Pinpoint the cell where the given text exists, returning its (x, y) midpoint coordinate. 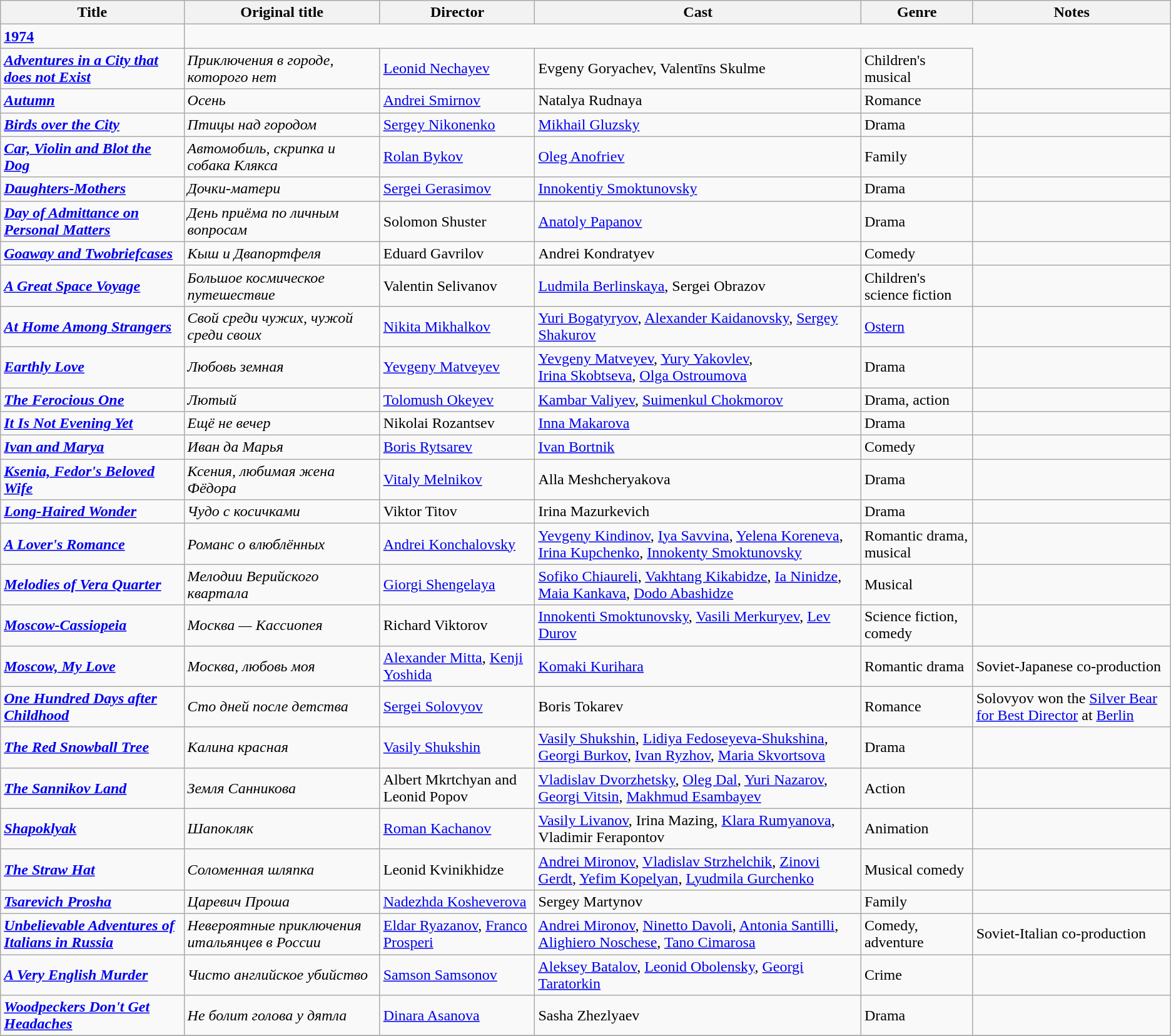
Yuri Bogatyryov, Alexander Kaidanovsky, Sergey Shakurov (698, 327)
Long-Haired Wonder (93, 512)
Иван да Марья (281, 447)
Title (93, 13)
Albert Mkrtchyan and Leonid Popov (457, 788)
A Lover's Romance (93, 544)
Andrei Konchalovsky (457, 544)
Director (457, 13)
Романс о влюблённых (281, 544)
Sasha Zhezlyaev (698, 1016)
Melodies of Vera Quarter (93, 584)
Царевич Проша (281, 901)
Moscow, My Love (93, 666)
Natalya Rudnaya (698, 101)
Soviet-Japanese co-production (1072, 666)
Sergey Nikonenko (457, 124)
Москва — Кассиопея (281, 626)
Daughters-Mothers (93, 189)
Мелодии Верийского квартала (281, 584)
Komaki Kurihara (698, 666)
Boris Tokarev (698, 707)
Ещё не вечер (281, 424)
Leonid Nechayev (457, 69)
День приёма по личным вопросам (281, 221)
Alla Meshcheryakova (698, 479)
Andrei Mironov, Vladislav Strzhelchik, Zinovi Gerdt, Yefim Kopelyan, Lyudmila Gurchenko (698, 870)
Andrei Smirnov (457, 101)
Viktor Titov (457, 512)
Innokenti Smoktunovsky, Vasili Merkuryev, Lev Durov (698, 626)
Drama, action (917, 400)
Eldar Ryazanov, Franco Prosperi (457, 933)
Soviet-Italian co-production (1072, 933)
Yevgeny Kindinov, Iya Savvina, Yelena Koreneva, Irina Kupchenko, Innokenty Smoktunovsky (698, 544)
Свой среди чужих, чужой среди своих (281, 327)
Sergei Gerasimov (457, 189)
Notes (1072, 13)
Unbelievable Adventures of Italians in Russia (93, 933)
Не болит голова у дятла (281, 1016)
A Great Space Voyage (93, 285)
Ivan and Marya (93, 447)
Crime (917, 975)
Samson Samsonov (457, 975)
Земля Санникова (281, 788)
Соломенная шляпка (281, 870)
Action (917, 788)
Автомобиль, скрипка и собака Клякса (281, 156)
Sergei Solovyov (457, 707)
It Is Not Evening Yet (93, 424)
Oleg Anofriev (698, 156)
Original title (281, 13)
Evgeny Goryachev, Valentīns Skulme (698, 69)
Musical comedy (917, 870)
Roman Kachanov (457, 828)
1974 (93, 36)
Comedy, adventure (917, 933)
Anatoly Papanov (698, 221)
Science fiction, comedy (917, 626)
Alexander Mitta, Kenji Yoshida (457, 666)
Andrei Kondratyev (698, 253)
Eduard Gavrilov (457, 253)
The Sannikov Land (93, 788)
Vasily Livanov, Irina Mazing, Klara Rumyanova, Vladimir Ferapontov (698, 828)
Чисто английское убийство (281, 975)
Autumn (93, 101)
Nikolai Rozantsev (457, 424)
Sergey Martynov (698, 901)
Шапокляк (281, 828)
Animation (917, 828)
Ludmila Berlinskaya, Sergei Obrazov (698, 285)
Nikita Mikhalkov (457, 327)
Giorgi Shengelaya (457, 584)
Inna Makarova (698, 424)
Dinara Asanova (457, 1016)
Solovyov won the Silver Bear for Best Director at Berlin (1072, 707)
One Hundred Days after Childhood (93, 707)
Ivan Bortnik (698, 447)
Лютый (281, 400)
Птицы над городом (281, 124)
Vasily Shukshin, Lidiya Fedoseyeva-Shukshina, Georgi Burkov, Ivan Ryzhov, Maria Skvortsova (698, 747)
Irina Mazurkevich (698, 512)
Adventures in a City that does not Exist (93, 69)
Калина красная (281, 747)
Кыш и Двапортфеля (281, 253)
Leonid Kvinikhidze (457, 870)
Innokentiy Smoktunovsky (698, 189)
Car, Violin and Blot the Dog (93, 156)
Sofiko Chiaureli, Vakhtang Kikabidze, Ia Ninidze, Maia Kankava, Dodo Abashidze (698, 584)
Children's science fiction (917, 285)
At Home Among Strangers (93, 327)
Kambar Valiyev, Suimenkul Chokmorov (698, 400)
Чудо с косичками (281, 512)
Приключения в городе, которого нет (281, 69)
Birds over the City (93, 124)
Goaway and Twobriefcases (93, 253)
Ksenia, Fedor's Beloved Wife (93, 479)
Musical (917, 584)
Moscow-Cassiopeia (93, 626)
Rolan Bykov (457, 156)
Genre (917, 13)
Children's musical (917, 69)
The Ferocious One (93, 400)
Day of Admittance on Personal Matters (93, 221)
Москва, любовь моя (281, 666)
Vitaly Melnikov (457, 479)
Tsarevich Prosha (93, 901)
Woodpeckers Don't Get Headaches (93, 1016)
The Red Snowball Tree (93, 747)
Ostern (917, 327)
Richard Viktorov (457, 626)
Tolomush Okeyev (457, 400)
Cast (698, 13)
Mikhail Gluzsky (698, 124)
Невероятные приключения итальянцев в России (281, 933)
Romantic drama (917, 666)
Yevgeny Matveyev (457, 367)
Shapoklyak (93, 828)
Earthly Love (93, 367)
Valentin Selivanov (457, 285)
Yevgeny Matveyev, Yury Yakovlev, Irina Skobtseva, Olga Ostroumova (698, 367)
Solomon Shuster (457, 221)
Дочки-матери (281, 189)
Vasily Shukshin (457, 747)
Nadezhda Kosheverova (457, 901)
Ксения, любимая жена Фёдора (281, 479)
Romantic drama, musical (917, 544)
Vladislav Dvorzhetsky, Oleg Dal, Yuri Nazarov, Georgi Vitsin, Makhmud Esambayev (698, 788)
Boris Rytsarev (457, 447)
Сто дней после детства (281, 707)
Andrei Mironov, Ninetto Davoli, Antonia Santilli, Alighiero Noschese, Tano Cimarosa (698, 933)
The Straw Hat (93, 870)
Большое космическое путешествие (281, 285)
Aleksey Batalov, Leonid Obolensky, Georgi Taratorkin (698, 975)
A Very English Murder (93, 975)
Осень (281, 101)
Любовь земная (281, 367)
